Pinpoint the cell where the given text exists, returning its [x, y] midpoint coordinate. 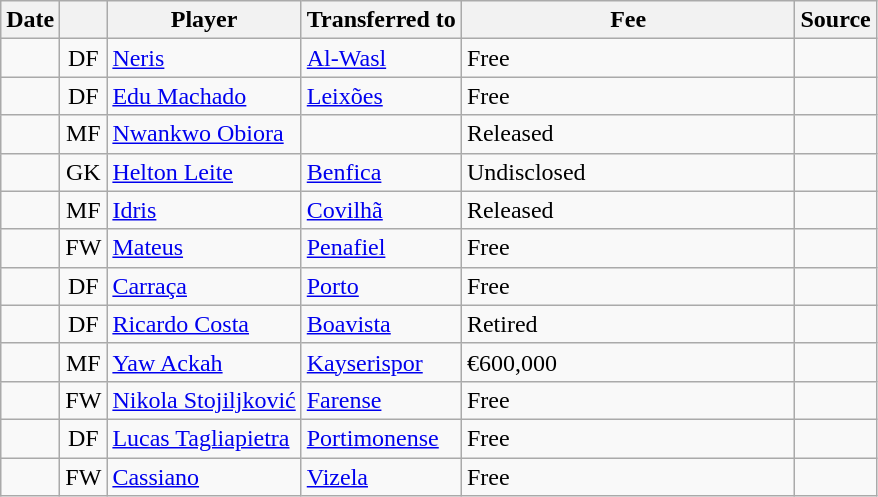
Cassiano [204, 477]
Covilhã [381, 210]
Idris [204, 210]
Transferred to [381, 20]
Mateus [204, 248]
Undisclosed [628, 172]
Portimonense [381, 438]
Player [204, 20]
Nikola Stojiljković [204, 400]
Carraça [204, 286]
Nwankwo Obiora [204, 134]
Penafiel [381, 248]
Leixões [381, 96]
€600,000 [628, 362]
Source [836, 20]
Vizela [381, 477]
Boavista [381, 324]
Neris [204, 58]
Farense [381, 400]
Retired [628, 324]
Al-Wasl [381, 58]
Fee [628, 20]
Yaw Ackah [204, 362]
GK [84, 172]
Benfica [381, 172]
Date [30, 20]
Ricardo Costa [204, 324]
Lucas Tagliapietra [204, 438]
Kayserispor [381, 362]
Helton Leite [204, 172]
Porto [381, 286]
Edu Machado [204, 96]
